Search for the cell housing the specified text and yield its (X, Y) center coordinate. 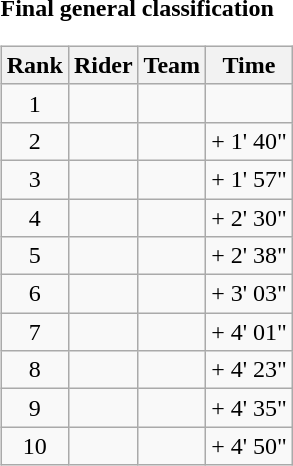
1 (34, 103)
+ 4' 35" (250, 408)
+ 1' 40" (250, 141)
5 (34, 256)
+ 1' 57" (250, 179)
Team (172, 65)
Time (250, 65)
+ 4' 23" (250, 370)
Rank (34, 65)
8 (34, 370)
6 (34, 294)
2 (34, 141)
4 (34, 217)
+ 4' 50" (250, 446)
Rider (103, 65)
+ 4' 01" (250, 332)
7 (34, 332)
10 (34, 446)
+ 3' 03" (250, 294)
9 (34, 408)
3 (34, 179)
+ 2' 38" (250, 256)
+ 2' 30" (250, 217)
